From the cell containing the given text, extract its center point as (X, Y) coordinate. 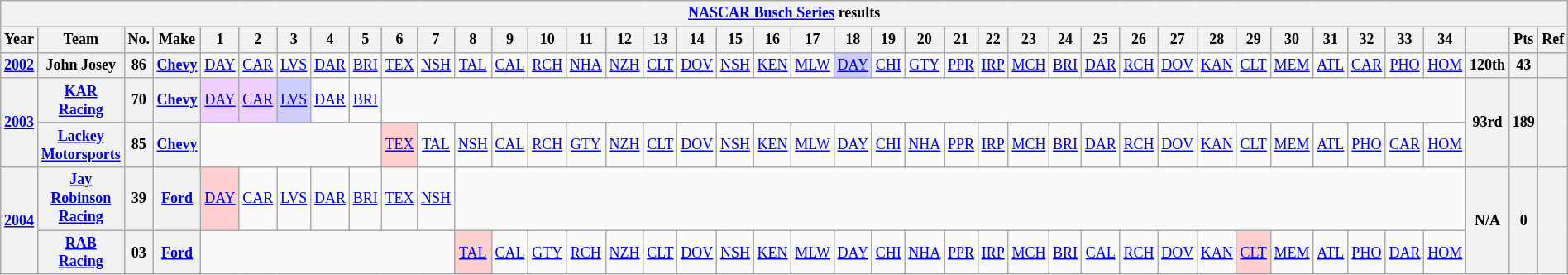
28 (1217, 40)
9 (509, 40)
2002 (20, 65)
2003 (20, 123)
39 (139, 199)
16 (772, 40)
34 (1446, 40)
15 (736, 40)
31 (1331, 40)
Team (81, 40)
Ref (1553, 40)
12 (624, 40)
189 (1523, 123)
7 (437, 40)
3 (294, 40)
KAR Racing (81, 100)
120th (1488, 65)
Make (177, 40)
14 (697, 40)
2004 (20, 221)
22 (992, 40)
23 (1029, 40)
John Josey (81, 65)
27 (1178, 40)
26 (1139, 40)
19 (888, 40)
2 (258, 40)
18 (853, 40)
25 (1100, 40)
RAB Racing (81, 253)
Pts (1523, 40)
85 (139, 145)
32 (1367, 40)
86 (139, 65)
Year (20, 40)
6 (399, 40)
03 (139, 253)
Jay Robinson Racing (81, 199)
21 (961, 40)
0 (1523, 221)
4 (331, 40)
30 (1292, 40)
43 (1523, 65)
24 (1065, 40)
93rd (1488, 123)
13 (660, 40)
20 (925, 40)
Lackey Motorsports (81, 145)
N/A (1488, 221)
29 (1254, 40)
33 (1404, 40)
70 (139, 100)
No. (139, 40)
10 (547, 40)
17 (812, 40)
8 (473, 40)
NASCAR Busch Series results (784, 13)
11 (586, 40)
5 (366, 40)
1 (220, 40)
